From the cell containing the given text, extract its center point as (X, Y) coordinate. 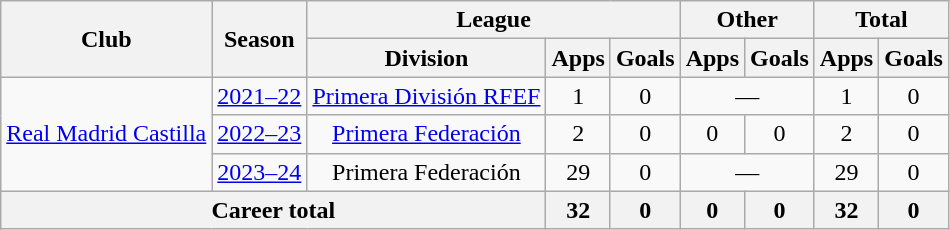
Primera División RFEF (426, 96)
Season (260, 39)
Total (881, 20)
League (494, 20)
Real Madrid Castilla (106, 134)
Other (747, 20)
Division (426, 58)
Career total (274, 210)
Club (106, 39)
2022–23 (260, 134)
2021–22 (260, 96)
2023–24 (260, 172)
